Capture the cell that displays the provided text and extract its (x, y) central coordinate. 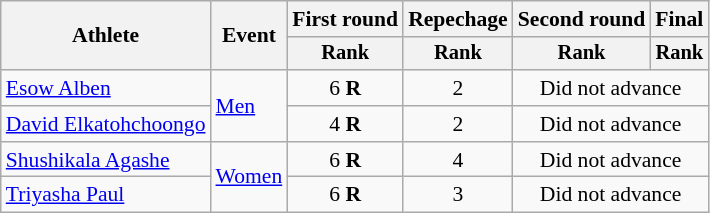
Event (250, 36)
Repechage (458, 19)
Esow Alben (106, 88)
Athlete (106, 36)
Women (250, 178)
David Elkatohchoongo (106, 124)
Shushikala Agashe (106, 160)
First round (345, 19)
3 (458, 195)
4 (458, 160)
Men (250, 106)
Triyasha Paul (106, 195)
4 R (345, 124)
Second round (582, 19)
Final (679, 19)
